Provide the [X, Y] coordinate of the cell's center where the given text is located.  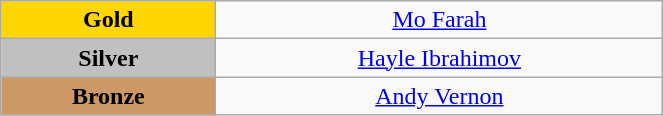
Silver [108, 58]
Mo Farah [440, 20]
Bronze [108, 96]
Gold [108, 20]
Andy Vernon [440, 96]
Hayle Ibrahimov [440, 58]
